Provide the (X, Y) coordinate of the cell's center where the given text is located.  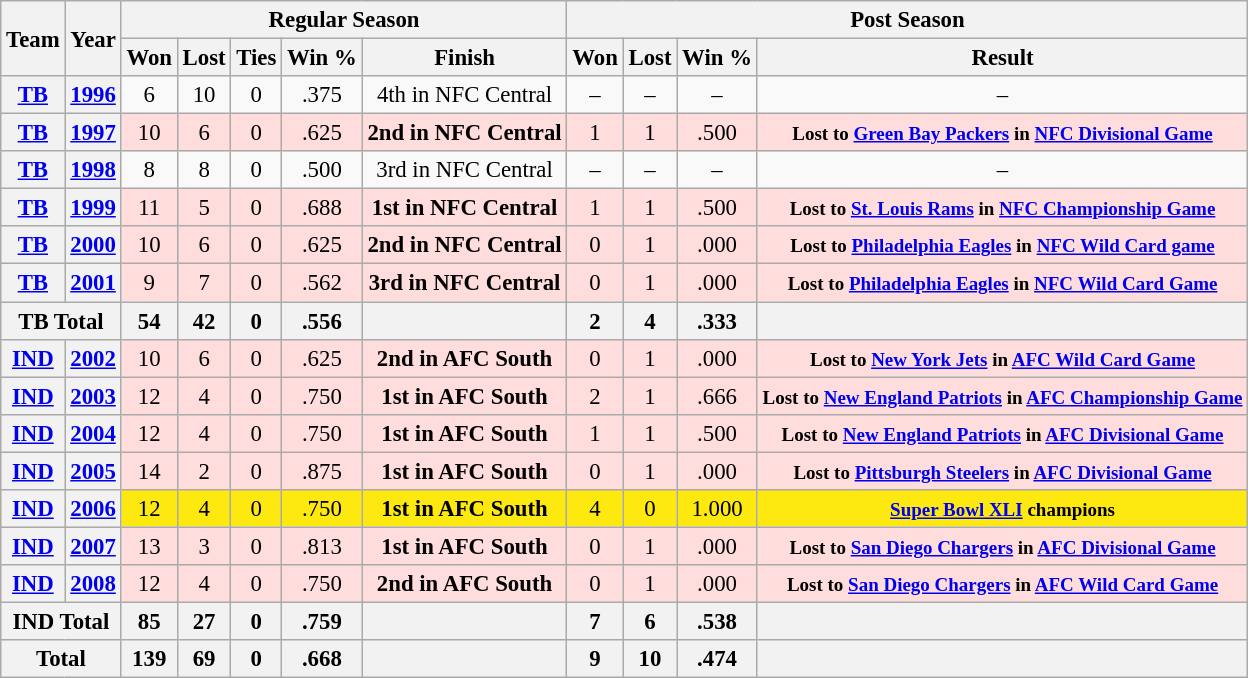
.556 (322, 321)
1999 (93, 208)
69 (204, 659)
Lost to Philadelphia Eagles in NFC Wild Card game (1002, 245)
1st in NFC Central (464, 208)
54 (149, 321)
Lost to Pittsburgh Steelers in AFC Divisional Game (1002, 471)
2003 (93, 396)
11 (149, 208)
.562 (322, 283)
2002 (93, 358)
2001 (93, 283)
85 (149, 621)
Result (1002, 58)
Year (93, 38)
1996 (93, 95)
TB Total (61, 321)
.474 (717, 659)
1.000 (717, 509)
Finish (464, 58)
Lost to St. Louis Rams in NFC Championship Game (1002, 208)
3 (204, 546)
.759 (322, 621)
IND Total (61, 621)
Lost to New York Jets in AFC Wild Card Game (1002, 358)
.875 (322, 471)
13 (149, 546)
2007 (93, 546)
.666 (717, 396)
5 (204, 208)
2004 (93, 433)
Ties (256, 58)
14 (149, 471)
Team (33, 38)
42 (204, 321)
2000 (93, 245)
Lost to Green Bay Packers in NFC Divisional Game (1002, 133)
Lost to Philadelphia Eagles in NFC Wild Card Game (1002, 283)
.668 (322, 659)
1997 (93, 133)
Lost to New England Patriots in AFC Championship Game (1002, 396)
Total (61, 659)
Post Season (908, 20)
27 (204, 621)
Regular Season (344, 20)
Super Bowl XLI champions (1002, 509)
139 (149, 659)
1998 (93, 170)
2005 (93, 471)
Lost to San Diego Chargers in AFC Wild Card Game (1002, 584)
Lost to New England Patriots in AFC Divisional Game (1002, 433)
.538 (717, 621)
.333 (717, 321)
Lost to San Diego Chargers in AFC Divisional Game (1002, 546)
.813 (322, 546)
.375 (322, 95)
2008 (93, 584)
.688 (322, 208)
4th in NFC Central (464, 95)
2006 (93, 509)
